From the cell containing the given text, extract its center point as [X, Y] coordinate. 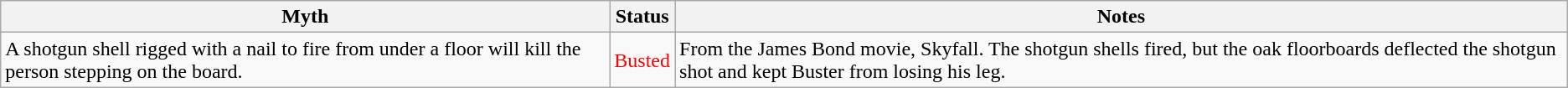
A shotgun shell rigged with a nail to fire from under a floor will kill the person stepping on the board. [305, 60]
Status [642, 17]
Busted [642, 60]
Notes [1122, 17]
Myth [305, 17]
From the James Bond movie, Skyfall. The shotgun shells fired, but the oak floorboards deflected the shotgun shot and kept Buster from losing his leg. [1122, 60]
